Capture the cell that displays the provided text and extract its (x, y) central coordinate. 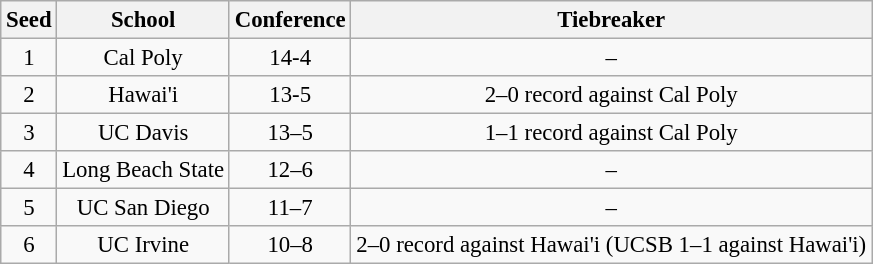
UC Davis (144, 133)
Long Beach State (144, 170)
13–5 (290, 133)
10–8 (290, 245)
UC San Diego (144, 208)
UC Irvine (144, 245)
Seed (29, 20)
5 (29, 208)
2–0 record against Hawai'i (UCSB 1–1 against Hawai'i) (612, 245)
13-5 (290, 95)
4 (29, 170)
1 (29, 58)
2–0 record against Cal Poly (612, 95)
School (144, 20)
Tiebreaker (612, 20)
Conference (290, 20)
12–6 (290, 170)
3 (29, 133)
Hawai'i (144, 95)
Cal Poly (144, 58)
6 (29, 245)
11–7 (290, 208)
1–1 record against Cal Poly (612, 133)
14-4 (290, 58)
2 (29, 95)
